Determine the [X, Y] coordinate at the center of the cell enclosing the given text.  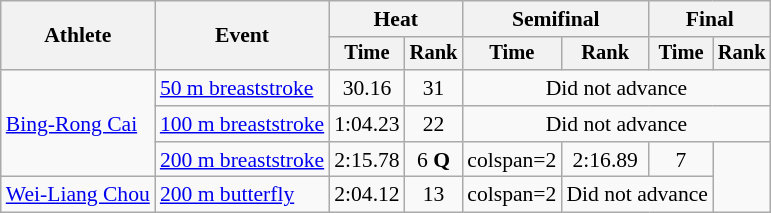
200 m butterfly [242, 195]
100 m breaststroke [242, 124]
2:16.89 [605, 160]
13 [434, 195]
22 [434, 124]
200 m breaststroke [242, 160]
7 [681, 160]
2:15.78 [366, 160]
Semifinal [556, 19]
2:04.12 [366, 195]
6 Q [434, 160]
50 m breaststroke [242, 88]
Wei-Liang Chou [78, 195]
Event [242, 36]
30.16 [366, 88]
Final [710, 19]
Bing-Rong Cai [78, 124]
1:04.23 [366, 124]
Athlete [78, 36]
Heat [396, 19]
31 [434, 88]
